Provide the (x, y) coordinate of the cell's center where the given text is located.  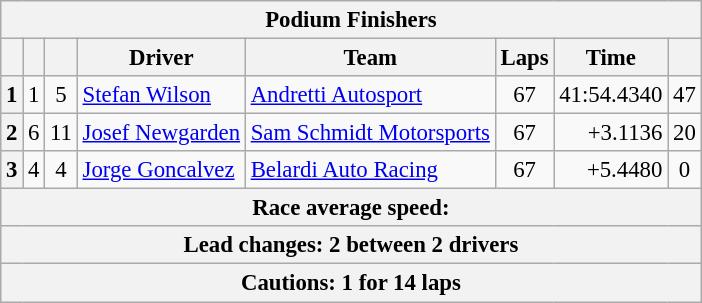
+3.1136 (611, 133)
Sam Schmidt Motorsports (370, 133)
Andretti Autosport (370, 95)
Cautions: 1 for 14 laps (351, 283)
47 (684, 95)
+5.4480 (611, 170)
Lead changes: 2 between 2 drivers (351, 245)
2 (12, 133)
0 (684, 170)
Josef Newgarden (161, 133)
20 (684, 133)
3 (12, 170)
Podium Finishers (351, 20)
11 (62, 133)
Time (611, 58)
Belardi Auto Racing (370, 170)
Driver (161, 58)
5 (62, 95)
Laps (524, 58)
Stefan Wilson (161, 95)
6 (34, 133)
41:54.4340 (611, 95)
Team (370, 58)
Race average speed: (351, 208)
Jorge Goncalvez (161, 170)
